Return the [x, y] coordinate for the center point of the cell that contains the specified text.  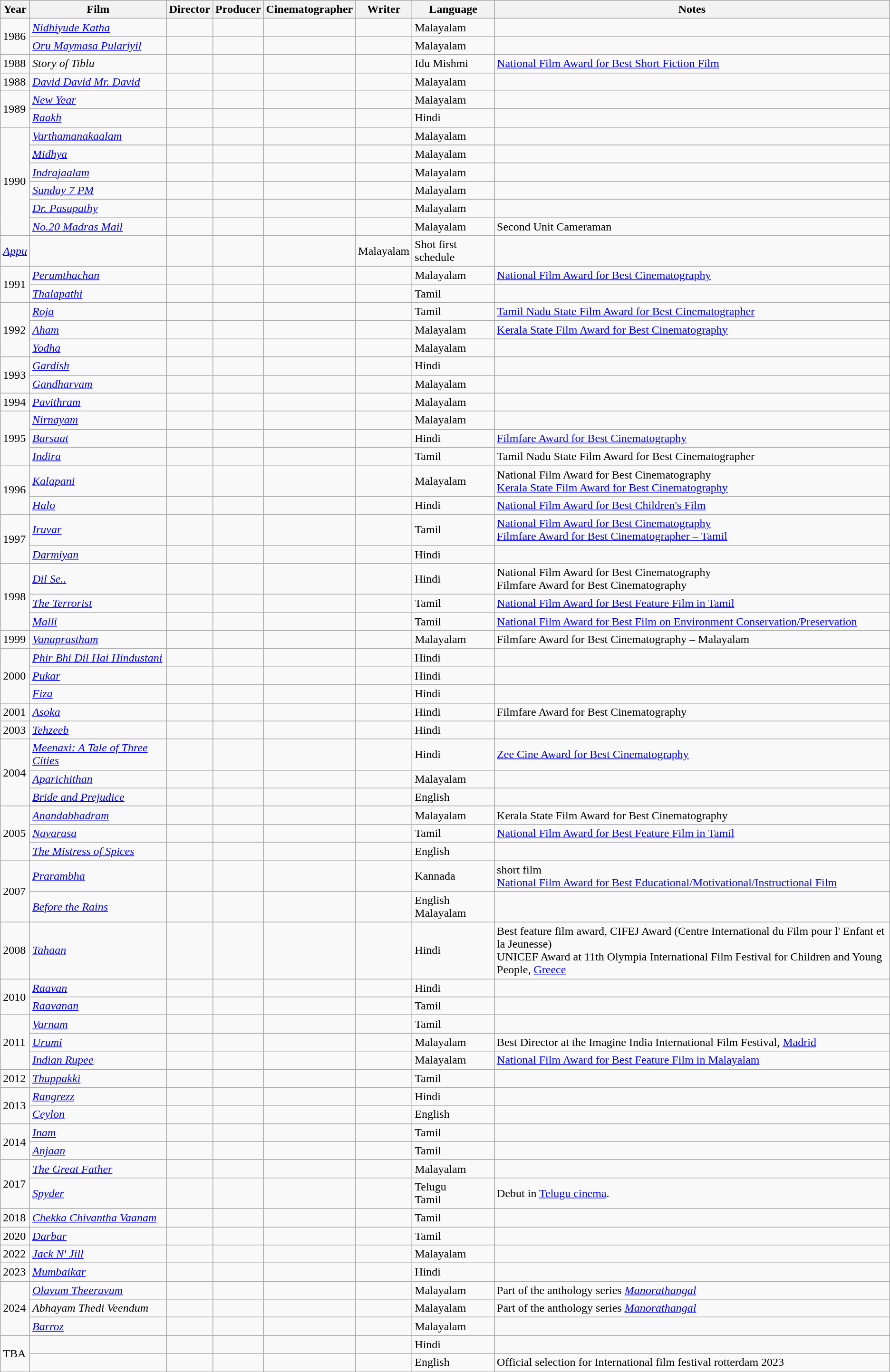
1997 [15, 539]
2000 [15, 676]
2024 [15, 1308]
1999 [15, 640]
Story of Tiblu [98, 64]
1994 [15, 402]
Tehzeeb [98, 730]
Nidhiyude Katha [98, 28]
Notes [692, 10]
Appu [15, 251]
Zee Cine Award for Best Cinematography [692, 755]
Darmiyan [98, 555]
2005 [15, 833]
The Terrorist [98, 604]
Prarambha [98, 875]
Mumbaikar [98, 1272]
1986 [15, 37]
David David Mr. David [98, 82]
Year [15, 10]
Filmfare Award for Best Cinematography – Malayalam [692, 640]
Anjaan [98, 1151]
Language [454, 10]
1990 [15, 181]
Film [98, 10]
Aham [98, 330]
National Film Award for Best Film on Environment Conservation/Preservation [692, 622]
Dil Se.. [98, 579]
Gardish [98, 366]
Official selection for International film festival rotterdam 2023 [692, 1362]
No.20 Madras Mail [98, 227]
Spyder [98, 1193]
Ceylon [98, 1114]
New Year [98, 100]
Abhayam Thedi Veendum [98, 1308]
Phir Bhi Dil Hai Hindustani [98, 658]
Varnam [98, 1024]
National Film Award for Best CinematographyKerala State Film Award for Best Cinematography [692, 481]
National Film Award for Best CinematographyFilmfare Award for Best Cinematographer – Tamil [692, 529]
1989 [15, 109]
Sunday 7 PM [98, 190]
Kalapani [98, 481]
TeluguTamil [454, 1193]
Thuppakki [98, 1078]
Anandabhadram [98, 815]
short filmNational Film Award for Best Educational/Motivational/Instructional Film [692, 875]
TBA [15, 1353]
2020 [15, 1236]
2007 [15, 891]
Iruvar [98, 529]
Writer [384, 10]
Chekka Chivantha Vaanam [98, 1218]
Barroz [98, 1326]
Idu Mishmi [454, 64]
Raavan [98, 988]
Kannada [454, 875]
1996 [15, 489]
2010 [15, 997]
National Film Award for Best Cinematography [692, 276]
Raavanan [98, 1006]
2023 [15, 1272]
Jack N' Jill [98, 1254]
Perumthachan [98, 276]
Aparichithan [98, 779]
Nirnayam [98, 420]
Urumi [98, 1042]
2008 [15, 950]
EnglishMalayalam [454, 907]
The Great Father [98, 1169]
Best Director at the Imagine India International Film Festival, Madrid [692, 1042]
2014 [15, 1142]
National Film Award for Best Children's Film [692, 505]
Before the Rains [98, 907]
Roja [98, 312]
Debut in Telugu cinema. [692, 1193]
Indira [98, 456]
Bride and Prejudice [98, 797]
2018 [15, 1218]
Tahaan [98, 950]
Cinematographer [310, 10]
Midhya [98, 154]
Pukar [98, 676]
National Film Award for Best CinematographyFilmfare Award for Best Cinematography [692, 579]
Fiza [98, 694]
Producer [238, 10]
Thalapathi [98, 294]
National Film Award for Best Short Fiction Film [692, 64]
Asoka [98, 712]
Raakh [98, 118]
2001 [15, 712]
Gandharvam [98, 384]
Yodha [98, 348]
2022 [15, 1254]
Shot first schedule [454, 251]
Indian Rupee [98, 1060]
Darbar [98, 1236]
1992 [15, 330]
Director [189, 10]
2003 [15, 730]
1995 [15, 438]
Dr. Pasupathy [98, 208]
2011 [15, 1042]
Halo [98, 505]
Inam [98, 1132]
2017 [15, 1184]
Pavithram [98, 402]
Rangrezz [98, 1096]
Malli [98, 622]
Meenaxi: A Tale of Three Cities [98, 755]
Second Unit Cameraman [692, 227]
Oru Maymasa Pulariyil [98, 46]
Barsaat [98, 438]
National Film Award for Best Feature Film in Malayalam [692, 1060]
Varthamanakaalam [98, 136]
1998 [15, 597]
2013 [15, 1105]
Navarasa [98, 833]
2004 [15, 773]
1993 [15, 375]
1991 [15, 285]
Olavum Theeravum [98, 1290]
The Mistress of Spices [98, 851]
Vanaprastham [98, 640]
2012 [15, 1078]
Indrajaalam [98, 172]
